Detect which cell encompasses the target text, then output its (X, Y) center coordinate. 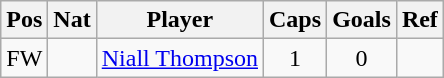
Nat (72, 20)
0 (362, 58)
Player (180, 20)
Caps (296, 20)
Niall Thompson (180, 58)
FW (24, 58)
1 (296, 58)
Goals (362, 20)
Pos (24, 20)
Ref (420, 20)
